Return (x, y) of the center of cell containing provided text 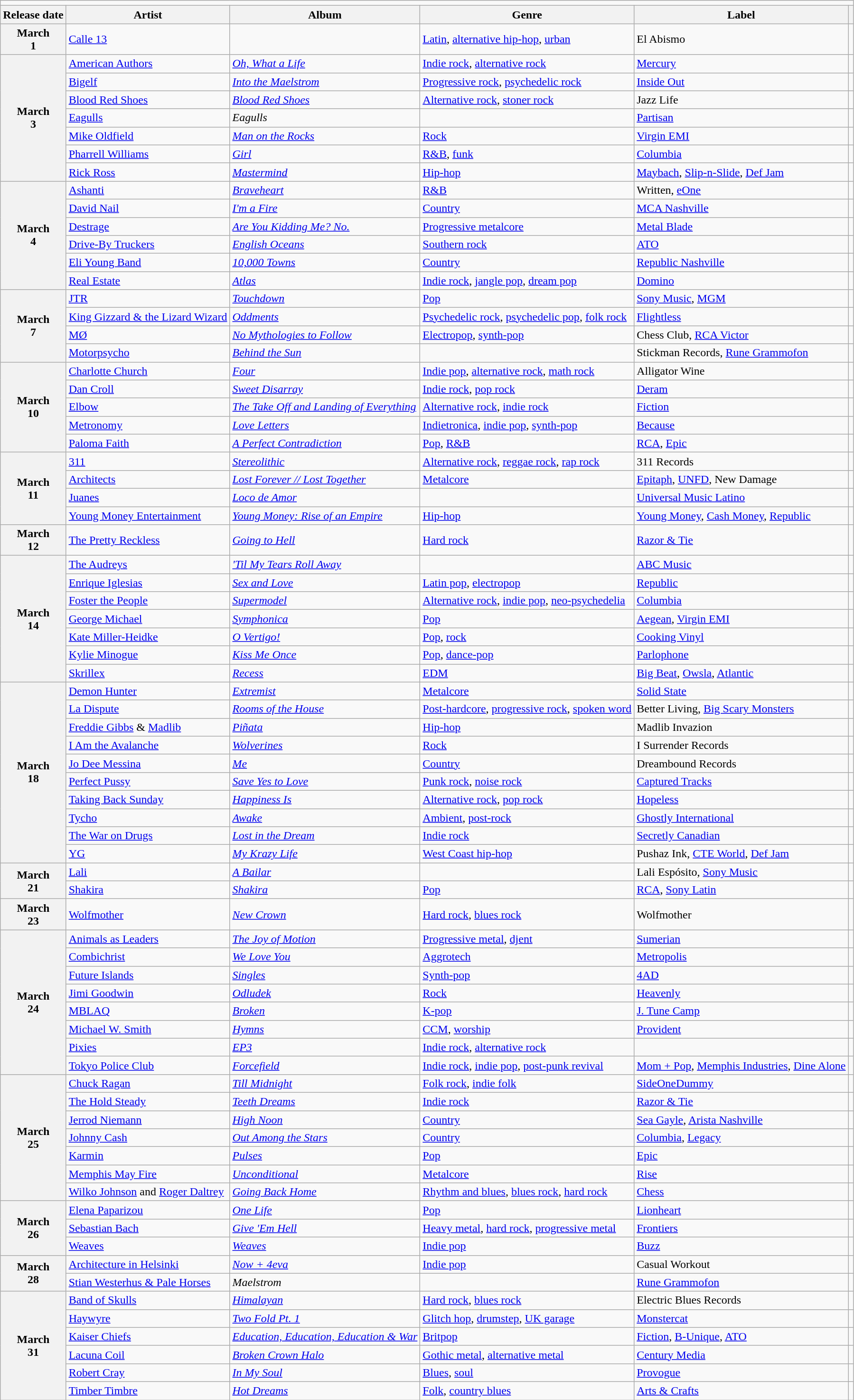
Taking Back Sunday (148, 799)
Johnny Cash (148, 1138)
Eli Young Band (148, 263)
Blues, soul (527, 1372)
Touchdown (325, 299)
Enrique Iglesias (148, 583)
Cooking Vinyl (741, 637)
Domino (741, 281)
Alternative rock, stoner rock (527, 100)
Memphis May Fire (148, 1174)
Robert Cray (148, 1372)
Partisan (741, 118)
The Audreys (148, 565)
March7 (33, 326)
Alternative rock, indie pop, neo-psychedelia (527, 601)
SideOneDummy (741, 1083)
Give 'Em Hell (325, 1228)
Chuck Ragan (148, 1083)
R&B, funk (527, 154)
Stereolithic (325, 461)
Juanes (148, 497)
Metropolis (741, 957)
Kiss Me Once (325, 655)
Young Money: Rise of an Empire (325, 515)
R&B (527, 190)
My Krazy Life (325, 854)
Extremist (325, 691)
Freddie Gibbs & Madlib (148, 727)
Jazz Life (741, 100)
Secretly Canadian (741, 836)
Going to Hell (325, 540)
Better Living, Big Scary Monsters (741, 709)
Pixies (148, 1047)
Tycho (148, 817)
March26 (33, 1228)
Pop, dance-pop (527, 655)
Deram (741, 389)
The War on Drugs (148, 836)
Wolverines (325, 745)
Save Yes to Love (325, 781)
Punk rock, noise rock (527, 781)
March10 (33, 407)
Indie rock, pop rock (527, 389)
Alternative rock, indie rock (527, 407)
Folk, country blues (527, 1391)
Animals as Leaders (148, 939)
Psychedelic rock, psychedelic pop, folk rock (527, 317)
Out Among the Stars (325, 1138)
Jerrod Niemann (148, 1119)
Man on the Rocks (325, 136)
Broken Crown Halo (325, 1354)
Unconditional (325, 1174)
I Surrender Records (741, 745)
In My Soul (325, 1372)
Braveheart (325, 190)
Bigelf (148, 82)
Stickman Records, Rune Grammofon (741, 353)
Progressive rock, psychedelic rock (527, 82)
The Take Off and Landing of Everything (325, 407)
Indie rock, jangle pop, dream pop (527, 281)
Ghostly International (741, 817)
George Michael (148, 619)
MCA Nashville (741, 208)
Sebastian Bach (148, 1228)
Future Islands (148, 975)
RCA, Sony Latin (741, 890)
Pop, R&B (527, 443)
CCM, worship (527, 1029)
O Vertigo! (325, 637)
Demon Hunter (148, 691)
Mercury (741, 64)
Release date (33, 15)
Parlophone (741, 655)
Lost Forever // Lost Together (325, 479)
Young Money Entertainment (148, 515)
March31 (33, 1345)
EDM (527, 673)
The Joy of Motion (325, 939)
Sweet Disarray (325, 389)
Maelstrom (325, 1282)
Casual Workout (741, 1264)
ATO (741, 245)
J. Tune Camp (741, 1011)
March18 (33, 772)
A Perfect Contradiction (325, 443)
Arts & Crafts (741, 1391)
311 Records (741, 461)
El Abismo (741, 39)
Jimi Goodwin (148, 993)
March11 (33, 488)
Mom + Pop, Memphis Industries, Dine Alone (741, 1065)
Columbia, Legacy (741, 1138)
West Coast hip-hop (527, 854)
Happiness Is (325, 799)
We Love You (325, 957)
Artist (148, 15)
Latin pop, electropop (527, 583)
Supermodel (325, 601)
Fiction (741, 407)
Synth-pop (527, 975)
Symphonica (325, 619)
The Pretty Reckless (148, 540)
Republic (741, 583)
Sony Music, MGM (741, 299)
Aggrotech (527, 957)
Lali Espósito, Sony Music (741, 872)
Big Beat, Owsla, Atlantic (741, 673)
No Mythologies to Follow (325, 335)
Progressive metalcore (527, 227)
Atlas (325, 281)
Solid State (741, 691)
Flightless (741, 317)
Captured Tracks (741, 781)
Tokyo Police Club (148, 1065)
Kate Miller-Heidke (148, 637)
Forcefield (325, 1065)
Monstercat (741, 1318)
Architecture in Helsinki (148, 1264)
Rooms of the House (325, 709)
A Bailar (325, 872)
Epitaph, UNFD, New Damage (741, 479)
Virgin EMI (741, 136)
Rhythm and blues, blues rock, hard rock (527, 1192)
Combichrist (148, 957)
Love Letters (325, 425)
March4 (33, 235)
Frontiers (741, 1228)
Young Money, Cash Money, Republic (741, 515)
Indie pop, alternative rock, math rock (527, 371)
One Life (325, 1210)
Me (325, 763)
Dan Croll (148, 389)
Recess (325, 673)
Alternative rock, pop rock (527, 799)
Fiction, B-Unique, ATO (741, 1336)
English Oceans (325, 245)
Elena Paparizou (148, 1210)
Aegean, Virgin EMI (741, 619)
Sumerian (741, 939)
Rune Grammofon (741, 1282)
March24 (33, 1002)
Calle 13 (148, 39)
ABC Music (741, 565)
Hopeless (741, 799)
Pulses (325, 1156)
Architects (148, 479)
Republic Nashville (741, 263)
Metronomy (148, 425)
K-pop (527, 1011)
Because (741, 425)
Hot Dreams (325, 1391)
Perfect Pussy (148, 781)
Ambient, post-rock (527, 817)
Four (325, 371)
Motorpsycho (148, 353)
Buzz (741, 1246)
I Am the Avalanche (148, 745)
Dreambound Records (741, 763)
Education, Education, Education & War (325, 1336)
Progressive metal, djent (527, 939)
Destrage (148, 227)
Till Midnight (325, 1083)
The Hold Steady (148, 1101)
Rise (741, 1174)
Album (325, 15)
311 (148, 461)
Band of Skulls (148, 1300)
Provogue (741, 1372)
Broken (325, 1011)
Singles (325, 975)
Century Media (741, 1354)
Folk rock, indie folk (527, 1083)
Now + 4eva (325, 1264)
Indie rock, indie pop, post-punk revival (527, 1065)
Two Fold Pt. 1 (325, 1318)
Kylie Minogue (148, 655)
Electropop, synth-pop (527, 335)
Sex and Love (325, 583)
Britpop (527, 1336)
Indietronica, indie pop, synth-pop (527, 425)
Alternative rock, reggae rock, rap rock (527, 461)
Electric Blues Records (741, 1300)
Loco de Amor (325, 497)
Girl (325, 154)
Awake (325, 817)
Universal Music Latino (741, 497)
March28 (33, 1273)
March14 (33, 619)
March12 (33, 540)
Oh, What a Life (325, 64)
David Nail (148, 208)
Oddments (325, 317)
Into the Maelstrom (325, 82)
EP3 (325, 1047)
Ashanti (148, 190)
Stian Westerhus & Pale Horses (148, 1282)
March25 (33, 1137)
Epic (741, 1156)
Glitch hop, drumstep, UK garage (527, 1318)
Label (741, 15)
Provident (741, 1029)
RCA, Epic (741, 443)
Elbow (148, 407)
Jo Dee Messina (148, 763)
Madlib Invazion (741, 727)
Inside Out (741, 82)
Southern rock (527, 245)
Hard rock (527, 540)
New Crown (325, 915)
Are You Kidding Me? No. (325, 227)
Mastermind (325, 172)
I'm a Fire (325, 208)
Odludek (325, 993)
Drive-By Truckers (148, 245)
10,000 Towns (325, 263)
Skrillex (148, 673)
Chess (741, 1192)
March21 (33, 881)
Timber Timbre (148, 1391)
March23 (33, 915)
Karmin (148, 1156)
'Til My Tears Roll Away (325, 565)
Maybach, Slip-n-Slide, Def Jam (741, 172)
Lost in the Dream (325, 836)
Metal Blade (741, 227)
Paloma Faith (148, 443)
Michael W. Smith (148, 1029)
March3 (33, 118)
Latin, alternative hip-hop, urban (527, 39)
Sea Gayle, Arista Nashville (741, 1119)
YG (148, 854)
4AD (741, 975)
Haywyre (148, 1318)
Heavenly (741, 993)
Wilko Johnson and Roger Daltrey (148, 1192)
Lali (148, 872)
Kaiser Chiefs (148, 1336)
Himalayan (325, 1300)
Pop, rock (527, 637)
Pharrell Williams (148, 154)
Real Estate (148, 281)
JTR (148, 299)
La Dispute (148, 709)
Gothic metal, alternative metal (527, 1354)
Hymns (325, 1029)
High Noon (325, 1119)
Piñata (325, 727)
Foster the People (148, 601)
Chess Club, RCA Victor (741, 335)
Alligator Wine (741, 371)
American Authors (148, 64)
Mike Oldfield (148, 136)
March1 (33, 39)
King Gizzard & the Lizard Wizard (148, 317)
Rick Ross (148, 172)
Heavy metal, hard rock, progressive metal (527, 1228)
Post-hardcore, progressive rock, spoken word (527, 709)
Genre (527, 15)
Teeth Dreams (325, 1101)
Behind the Sun (325, 353)
MBLAQ (148, 1011)
MØ (148, 335)
Lionheart (741, 1210)
Lacuna Coil (148, 1354)
Written, eOne (741, 190)
Going Back Home (325, 1192)
Charlotte Church (148, 371)
Pushaz Ink, CTE World, Def Jam (741, 854)
